Return (x, y) of the center of cell containing provided text 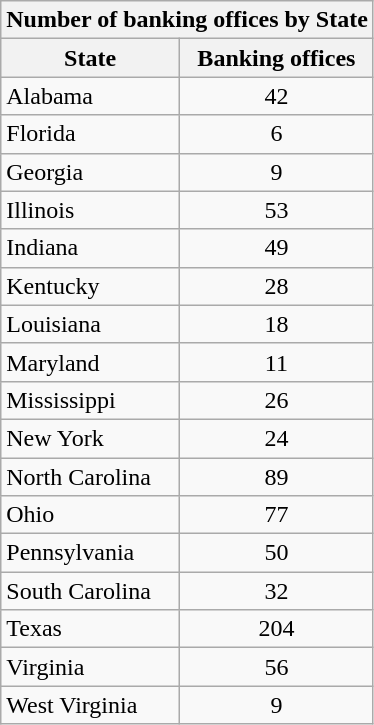
77 (276, 515)
6 (276, 134)
50 (276, 553)
89 (276, 477)
56 (276, 667)
18 (276, 324)
Florida (90, 134)
24 (276, 438)
Number of banking offices by State (188, 20)
Louisiana (90, 324)
11 (276, 362)
53 (276, 210)
204 (276, 629)
28 (276, 286)
North Carolina (90, 477)
Kentucky (90, 286)
South Carolina (90, 591)
West Virginia (90, 705)
Alabama (90, 96)
Ohio (90, 515)
New York (90, 438)
State (90, 58)
32 (276, 591)
Indiana (90, 248)
26 (276, 400)
Georgia (90, 172)
Mississippi (90, 400)
49 (276, 248)
Maryland (90, 362)
Texas (90, 629)
Illinois (90, 210)
42 (276, 96)
Banking offices (276, 58)
Pennsylvania (90, 553)
Virginia (90, 667)
